Pinpoint the cell where the given text exists, returning its (x, y) midpoint coordinate. 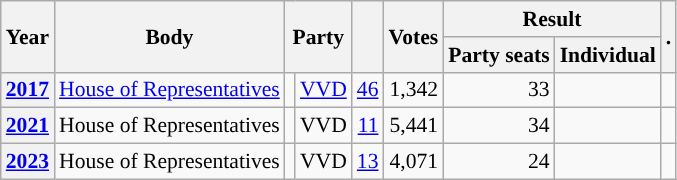
13 (368, 162)
33 (498, 90)
24 (498, 162)
Year (28, 36)
4,071 (414, 162)
Body (170, 36)
5,441 (414, 126)
1,342 (414, 90)
Party seats (498, 55)
Individual (608, 55)
. (669, 36)
2017 (28, 90)
2021 (28, 126)
Party (318, 36)
Result (552, 19)
46 (368, 90)
11 (368, 126)
2023 (28, 162)
34 (498, 126)
Votes (414, 36)
